Identify which cell holds the provided text, then report its (X, Y) central coordinate. 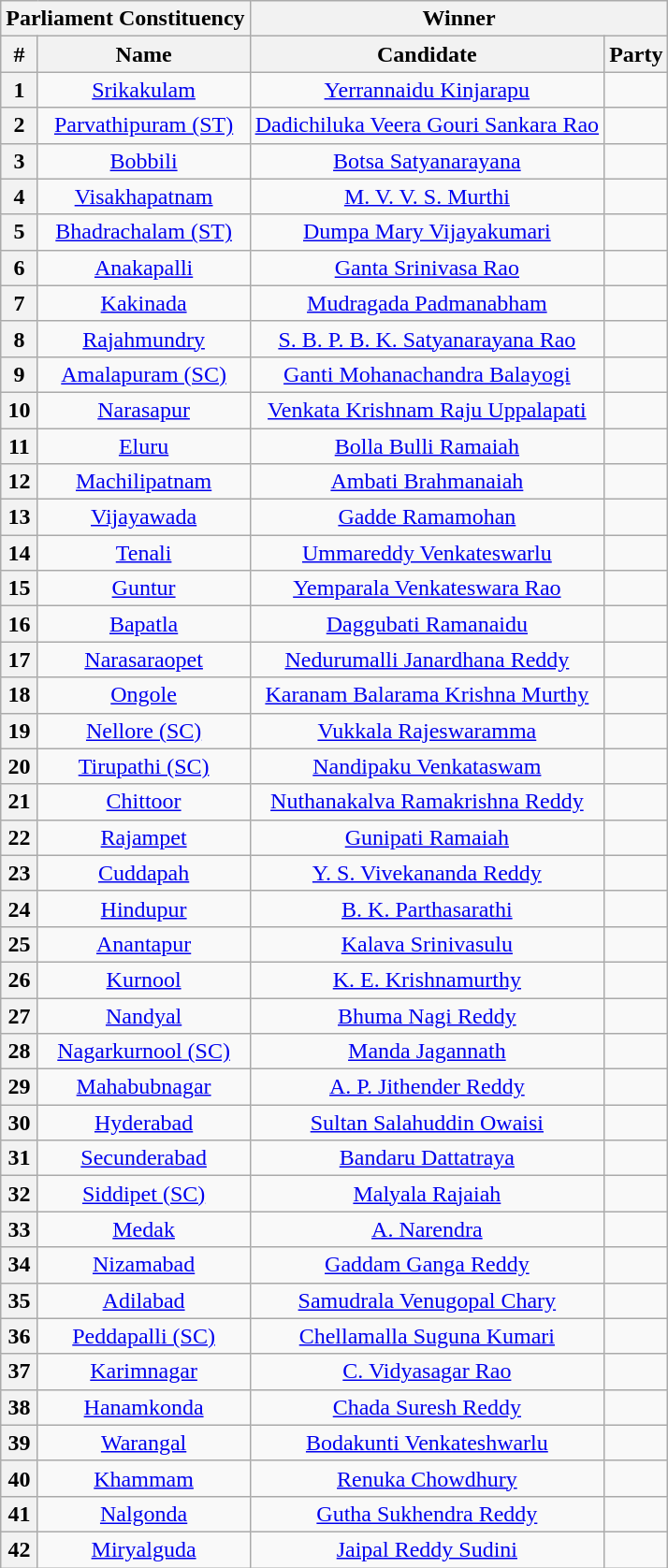
Miryalguda (144, 1549)
Nandyal (144, 1015)
Warangal (144, 1443)
Nizamabad (144, 1265)
Srikakulam (144, 90)
Gaddam Ganga Reddy (427, 1265)
Samudrala Venugopal Chary (427, 1300)
Rajahmundry (144, 339)
M. V. V. S. Murthi (427, 196)
37 (19, 1372)
11 (19, 446)
20 (19, 766)
42 (19, 1549)
Nagarkurnool (SC) (144, 1052)
39 (19, 1443)
Narasaraopet (144, 660)
23 (19, 873)
S. B. P. B. K. Satyanarayana Rao (427, 339)
31 (19, 1158)
Sultan Salahuddin Owaisi (427, 1123)
35 (19, 1300)
25 (19, 944)
Hanamkonda (144, 1407)
A. Narendra (427, 1229)
1 (19, 90)
Kakinada (144, 303)
A. P. Jithender Reddy (427, 1087)
Ummareddy Venkateswarlu (427, 553)
Nandipaku Venkataswam (427, 766)
Parvathipuram (ST) (144, 125)
Gunipati Ramaiah (427, 837)
Hyderabad (144, 1123)
Peddapalli (SC) (144, 1336)
Bhuma Nagi Reddy (427, 1015)
Bobbili (144, 161)
38 (19, 1407)
Nellore (SC) (144, 731)
Kurnool (144, 980)
# (19, 54)
28 (19, 1052)
Cuddapah (144, 873)
2 (19, 125)
26 (19, 980)
Adilabad (144, 1300)
Kalava Srinivasulu (427, 944)
Chada Suresh Reddy (427, 1407)
Gadde Ramamohan (427, 517)
Secunderabad (144, 1158)
19 (19, 731)
Botsa Satyanarayana (427, 161)
33 (19, 1229)
Karimnagar (144, 1372)
Name (144, 54)
Party (636, 54)
Y. S. Vivekananda Reddy (427, 873)
36 (19, 1336)
29 (19, 1087)
24 (19, 908)
Nalgonda (144, 1514)
Chellamalla Suguna Kumari (427, 1336)
16 (19, 624)
34 (19, 1265)
10 (19, 410)
13 (19, 517)
27 (19, 1015)
Bhadrachalam (ST) (144, 232)
3 (19, 161)
18 (19, 695)
K. E. Krishnamurthy (427, 980)
Yemparala Venkateswara Rao (427, 588)
6 (19, 268)
12 (19, 482)
Dadichiluka Veera Gouri Sankara Rao (427, 125)
Daggubati Ramanaidu (427, 624)
7 (19, 303)
Ambati Brahmanaiah (427, 482)
Hindupur (144, 908)
Candidate (427, 54)
Gutha Sukhendra Reddy (427, 1514)
Nuthanakalva Ramakrishna Reddy (427, 802)
Nedurumalli Janardhana Reddy (427, 660)
Khammam (144, 1478)
5 (19, 232)
Yerrannaidu Kinjarapu (427, 90)
Anakapalli (144, 268)
Bandaru Dattatraya (427, 1158)
Manda Jagannath (427, 1052)
Machilipatnam (144, 482)
Tirupathi (SC) (144, 766)
Vijayawada (144, 517)
Bapatla (144, 624)
17 (19, 660)
21 (19, 802)
Anantapur (144, 944)
C. Vidyasagar Rao (427, 1372)
Medak (144, 1229)
Venkata Krishnam Raju Uppalapati (427, 410)
14 (19, 553)
Ganta Srinivasa Rao (427, 268)
Winner (458, 19)
Malyala Rajaiah (427, 1194)
40 (19, 1478)
Mudragada Padmanabham (427, 303)
32 (19, 1194)
Tenali (144, 553)
Bolla Bulli Ramaiah (427, 446)
Bodakunti Venkateshwarlu (427, 1443)
Vukkala Rajeswaramma (427, 731)
Chittoor (144, 802)
4 (19, 196)
Guntur (144, 588)
Siddipet (SC) (144, 1194)
41 (19, 1514)
Renuka Chowdhury (427, 1478)
Narasapur (144, 410)
B. K. Parthasarathi (427, 908)
Rajampet (144, 837)
Jaipal Reddy Sudini (427, 1549)
30 (19, 1123)
Ganti Mohanachandra Balayogi (427, 374)
Mahabubnagar (144, 1087)
Parliament Constituency (125, 19)
9 (19, 374)
Eluru (144, 446)
Karanam Balarama Krishna Murthy (427, 695)
22 (19, 837)
Ongole (144, 695)
Amalapuram (SC) (144, 374)
15 (19, 588)
8 (19, 339)
Dumpa Mary Vijayakumari (427, 232)
Visakhapatnam (144, 196)
